Scan for the cell matching the given text and deliver its (x, y) coordinate at center. 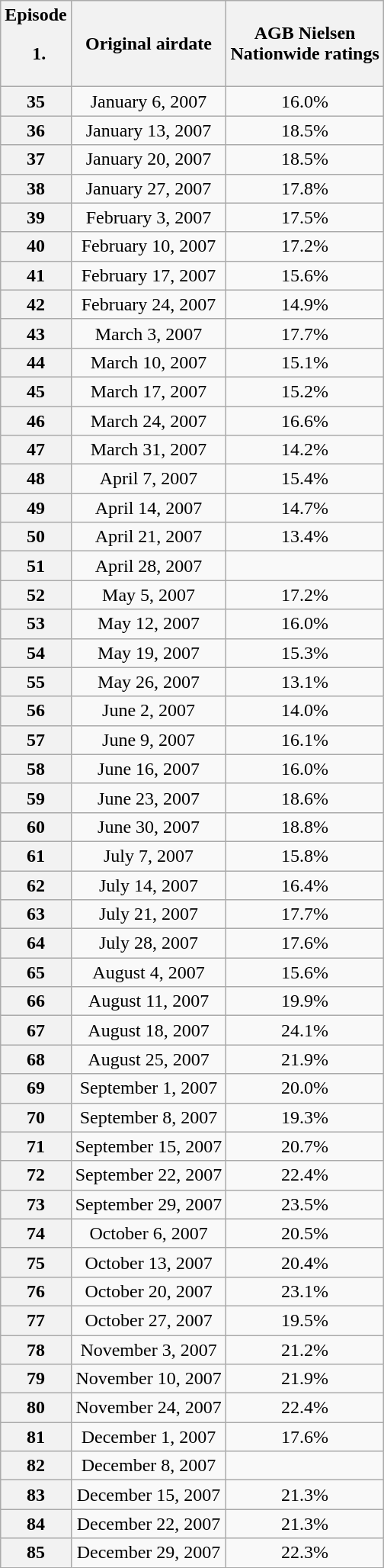
51 (36, 566)
September 1, 2007 (149, 1088)
July 21, 2007 (149, 914)
July 28, 2007 (149, 943)
70 (36, 1117)
January 27, 2007 (149, 188)
Episode (36, 44)
June 16, 2007 (149, 769)
19.9% (305, 1001)
December 29, 2007 (149, 1553)
23.5% (305, 1204)
August 25, 2007 (149, 1059)
81 (36, 1437)
17.5% (305, 217)
84 (36, 1524)
AGB NielsenNationwide ratings (305, 44)
February 10, 2007 (149, 246)
October 13, 2007 (149, 1262)
17.8% (305, 188)
21.2% (305, 1349)
15.2% (305, 391)
45 (36, 391)
16.6% (305, 420)
November 24, 2007 (149, 1408)
50 (36, 537)
December 1, 2007 (149, 1437)
18.8% (305, 827)
54 (36, 653)
February 17, 2007 (149, 275)
June 2, 2007 (149, 711)
13.4% (305, 537)
40 (36, 246)
55 (36, 682)
44 (36, 362)
16.1% (305, 740)
65 (36, 972)
82 (36, 1466)
24.1% (305, 1030)
January 6, 2007 (149, 101)
66 (36, 1001)
78 (36, 1349)
December 15, 2007 (149, 1495)
79 (36, 1379)
February 24, 2007 (149, 304)
August 4, 2007 (149, 972)
June 23, 2007 (149, 798)
63 (36, 914)
69 (36, 1088)
53 (36, 624)
52 (36, 595)
December 8, 2007 (149, 1466)
20.5% (305, 1233)
64 (36, 943)
20.4% (305, 1262)
December 22, 2007 (149, 1524)
58 (36, 769)
April 21, 2007 (149, 537)
April 28, 2007 (149, 566)
49 (36, 508)
Original airdate (149, 44)
19.3% (305, 1117)
20.0% (305, 1088)
42 (36, 304)
September 8, 2007 (149, 1117)
April 7, 2007 (149, 479)
November 10, 2007 (149, 1379)
July 7, 2007 (149, 856)
15.4% (305, 479)
23.1% (305, 1291)
74 (36, 1233)
16.4% (305, 885)
73 (36, 1204)
48 (36, 479)
March 3, 2007 (149, 333)
36 (36, 130)
18.6% (305, 798)
March 10, 2007 (149, 362)
75 (36, 1262)
57 (36, 740)
80 (36, 1408)
59 (36, 798)
72 (36, 1175)
September 29, 2007 (149, 1204)
June 9, 2007 (149, 740)
13.1% (305, 682)
38 (36, 188)
19.5% (305, 1320)
39 (36, 217)
January 13, 2007 (149, 130)
May 19, 2007 (149, 653)
85 (36, 1553)
20.7% (305, 1146)
February 3, 2007 (149, 217)
60 (36, 827)
July 14, 2007 (149, 885)
15.3% (305, 653)
March 31, 2007 (149, 450)
May 26, 2007 (149, 682)
September 22, 2007 (149, 1175)
22.3% (305, 1553)
14.0% (305, 711)
15.8% (305, 856)
November 3, 2007 (149, 1349)
August 18, 2007 (149, 1030)
14.9% (305, 304)
March 24, 2007 (149, 420)
71 (36, 1146)
September 15, 2007 (149, 1146)
83 (36, 1495)
43 (36, 333)
May 12, 2007 (149, 624)
April 14, 2007 (149, 508)
67 (36, 1030)
June 30, 2007 (149, 827)
47 (36, 450)
15.1% (305, 362)
37 (36, 159)
61 (36, 856)
October 20, 2007 (149, 1291)
35 (36, 101)
68 (36, 1059)
46 (36, 420)
41 (36, 275)
October 27, 2007 (149, 1320)
January 20, 2007 (149, 159)
August 11, 2007 (149, 1001)
October 6, 2007 (149, 1233)
March 17, 2007 (149, 391)
14.2% (305, 450)
76 (36, 1291)
56 (36, 711)
62 (36, 885)
14.7% (305, 508)
May 5, 2007 (149, 595)
77 (36, 1320)
